Determine the (X, Y) coordinate at the center of the cell enclosing the given text.  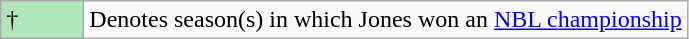
† (42, 20)
Denotes season(s) in which Jones won an NBL championship (386, 20)
